For the text-containing cell, return its midpoint in (X, Y) coordinate format. 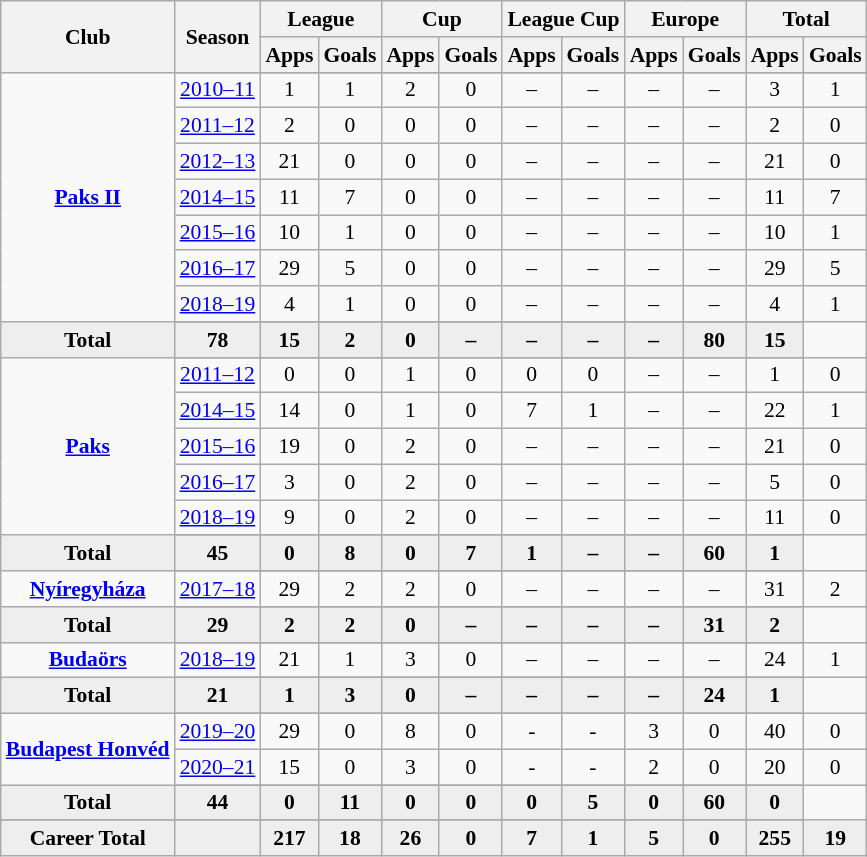
Cup (442, 19)
Europe (686, 19)
League Cup (563, 19)
20 (775, 767)
2020–21 (218, 767)
2019–20 (218, 732)
Career Total (88, 839)
Budapest Honvéd (88, 750)
Paks II (88, 196)
26 (410, 839)
78 (218, 340)
Club (88, 36)
14 (289, 411)
League (320, 19)
Budaörs (88, 660)
40 (775, 732)
Season (218, 36)
255 (775, 839)
Paks (88, 446)
2017–18 (218, 589)
2010–11 (218, 90)
80 (714, 340)
44 (218, 803)
9 (289, 518)
45 (218, 554)
Nyíregyháza (88, 589)
18 (350, 839)
2012–13 (218, 162)
22 (775, 411)
217 (289, 839)
